Identify which cell holds the provided text, then report its (x, y) central coordinate. 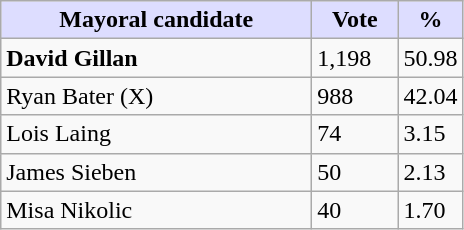
Vote (355, 20)
50.98 (430, 58)
74 (355, 134)
% (430, 20)
2.13 (430, 172)
1,198 (355, 58)
Mayoral candidate (156, 20)
40 (355, 210)
James Sieben (156, 172)
Ryan Bater (X) (156, 96)
3.15 (430, 134)
David Gillan (156, 58)
42.04 (430, 96)
50 (355, 172)
Lois Laing (156, 134)
1.70 (430, 210)
Misa Nikolic (156, 210)
988 (355, 96)
